Return the (x, y) coordinate for the center point of the cell that contains the specified text.  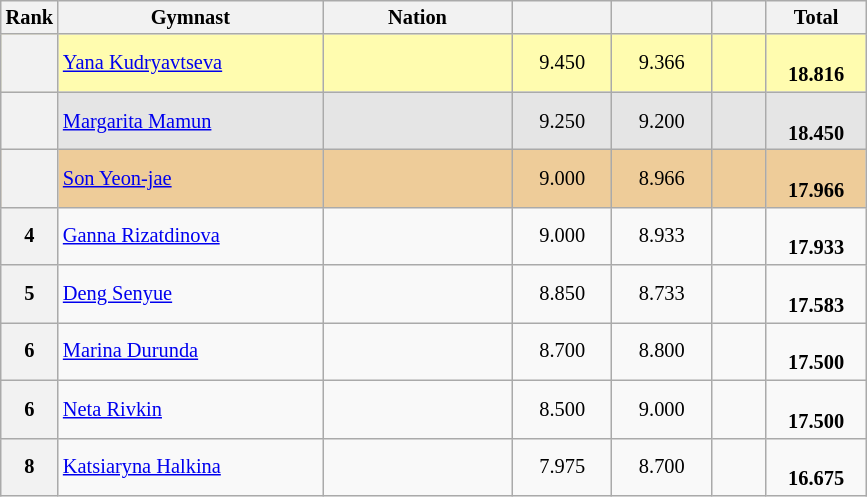
8.966 (662, 178)
Neta Rivkin (190, 409)
8.733 (662, 294)
4 (30, 236)
8 (30, 467)
8.500 (562, 409)
9.366 (662, 63)
Margarita Mamun (190, 121)
8.800 (662, 351)
8.933 (662, 236)
Marina Durunda (190, 351)
17.966 (816, 178)
Ganna Rizatdinova (190, 236)
5 (30, 294)
Son Yeon-jae (190, 178)
9.200 (662, 121)
18.816 (816, 63)
17.933 (816, 236)
8.850 (562, 294)
Deng Senyue (190, 294)
Nation (418, 17)
Gymnast (190, 17)
16.675 (816, 467)
9.250 (562, 121)
18.450 (816, 121)
7.975 (562, 467)
17.583 (816, 294)
Katsiaryna Halkina (190, 467)
Yana Kudryavtseva (190, 63)
9.450 (562, 63)
Rank (30, 17)
Total (816, 17)
